Output the [X, Y] coordinate of the center of the cell containing the given text.  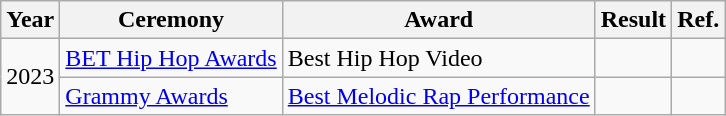
Grammy Awards [171, 96]
Best Hip Hop Video [438, 58]
2023 [30, 77]
Year [30, 20]
Ceremony [171, 20]
Ref. [698, 20]
Result [633, 20]
Award [438, 20]
Best Melodic Rap Performance [438, 96]
BET Hip Hop Awards [171, 58]
